Pinpoint the cell where the given text exists, returning its [x, y] midpoint coordinate. 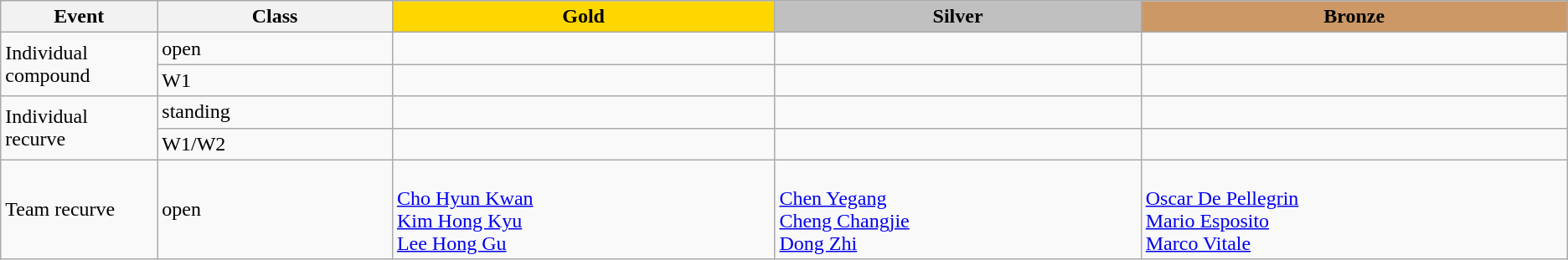
Individual compound [79, 64]
Event [79, 17]
Bronze [1354, 17]
Individual recurve [79, 128]
Team recurve [79, 209]
W1 [275, 80]
Silver [958, 17]
Cho Hyun KwanKim Hong KyuLee Hong Gu [583, 209]
Chen Yegang Cheng Changjie Dong Zhi [958, 209]
Class [275, 17]
W1/W2 [275, 144]
Gold [583, 17]
standing [275, 112]
Oscar De Pellegrin Mario Esposito Marco Vitale [1354, 209]
